Provide the (x, y) coordinate of the cell's center where the given text is located.  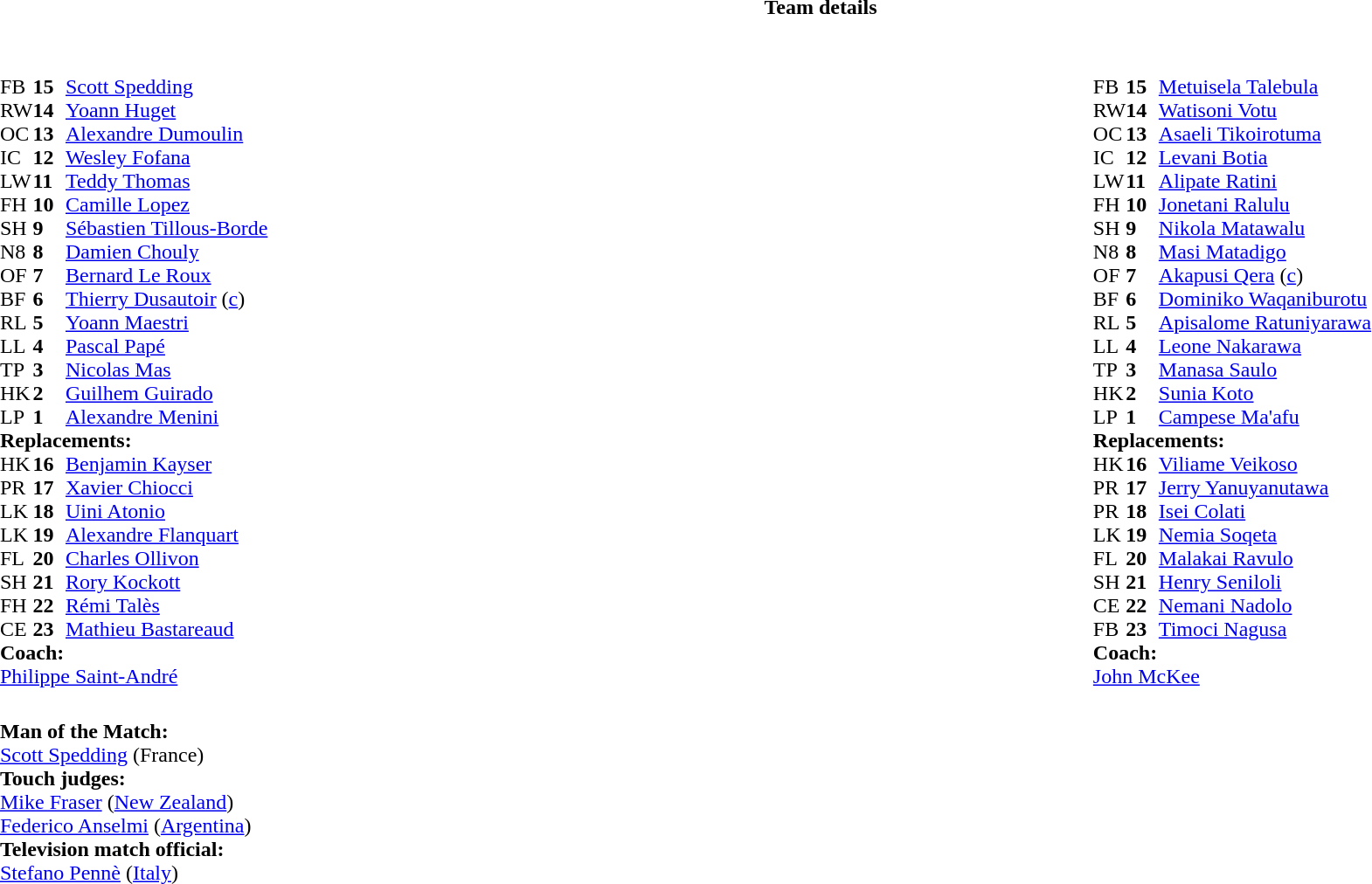
Levani Botia (1265, 157)
Rémi Talès (166, 606)
Jonetani Ralulu (1265, 204)
Jerry Yanuyanutawa (1265, 487)
Uini Atonio (166, 512)
Philippe Saint-André (134, 676)
Timoci Nagusa (1265, 629)
Sébastien Tillous-Borde (166, 229)
John McKee (1232, 676)
Metuisela Talebula (1265, 87)
Scott Spedding (166, 87)
Bernard Le Roux (166, 276)
Sunia Koto (1265, 393)
Nemani Nadolo (1265, 606)
Malakai Ravulo (1265, 559)
Xavier Chiocci (166, 487)
Alipate Ratini (1265, 182)
Alexandre Menini (166, 418)
Yoann Maestri (166, 323)
Campese Ma'afu (1265, 418)
Apisalome Ratuniyarawa (1265, 323)
Pascal Papé (166, 346)
Damien Chouly (166, 252)
Alexandre Flanquart (166, 535)
Henry Seniloli (1265, 582)
Asaeli Tikoirotuma (1265, 135)
Rory Kockott (166, 582)
Mathieu Bastareaud (166, 629)
Masi Matadigo (1265, 252)
Nemia Soqeta (1265, 535)
Nikola Matawalu (1265, 229)
Manasa Saulo (1265, 370)
Camille Lopez (166, 204)
Viliame Veikoso (1265, 465)
Alexandre Dumoulin (166, 135)
Thierry Dusautoir (c) (166, 299)
Watisoni Votu (1265, 110)
Akapusi Qera (c) (1265, 276)
Wesley Fofana (166, 157)
Teddy Thomas (166, 182)
Nicolas Mas (166, 370)
Guilhem Guirado (166, 393)
Yoann Huget (166, 110)
Dominiko Waqaniburotu (1265, 299)
Charles Ollivon (166, 559)
Isei Colati (1265, 512)
Benjamin Kayser (166, 465)
Leone Nakarawa (1265, 346)
